From the cell containing the given text, extract its center point as (X, Y) coordinate. 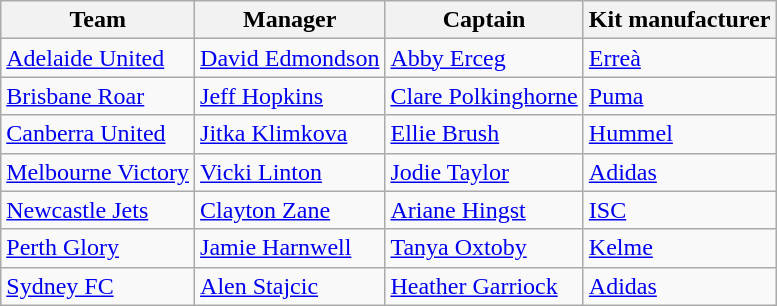
Sydney FC (98, 286)
Clare Polkinghorne (484, 96)
Erreà (680, 58)
Abby Erceg (484, 58)
Jeff Hopkins (290, 96)
Newcastle Jets (98, 210)
Captain (484, 20)
Clayton Zane (290, 210)
Puma (680, 96)
Melbourne Victory (98, 172)
Manager (290, 20)
David Edmondson (290, 58)
Jamie Harnwell (290, 248)
Tanya Oxtoby (484, 248)
Kelme (680, 248)
Brisbane Roar (98, 96)
Team (98, 20)
Alen Stajcic (290, 286)
ISC (680, 210)
Jodie Taylor (484, 172)
Jitka Klimkova (290, 134)
Perth Glory (98, 248)
Heather Garriock (484, 286)
Ariane Hingst (484, 210)
Kit manufacturer (680, 20)
Hummel (680, 134)
Adelaide United (98, 58)
Canberra United (98, 134)
Ellie Brush (484, 134)
Vicki Linton (290, 172)
